Search for the cell housing the specified text and yield its [X, Y] center coordinate. 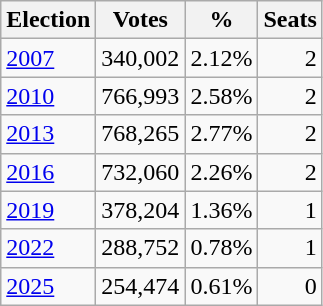
2019 [48, 210]
2025 [48, 286]
Votes [140, 20]
2.12% [222, 58]
2.58% [222, 96]
2.26% [222, 172]
0.61% [222, 286]
0 [290, 286]
Seats [290, 20]
Election [48, 20]
766,993 [140, 96]
2.77% [222, 134]
2022 [48, 248]
2013 [48, 134]
2007 [48, 58]
0.78% [222, 248]
768,265 [140, 134]
378,204 [140, 210]
2010 [48, 96]
2016 [48, 172]
732,060 [140, 172]
288,752 [140, 248]
1.36% [222, 210]
% [222, 20]
340,002 [140, 58]
254,474 [140, 286]
